Scan for the cell matching the given text and deliver its [x, y] coordinate at center. 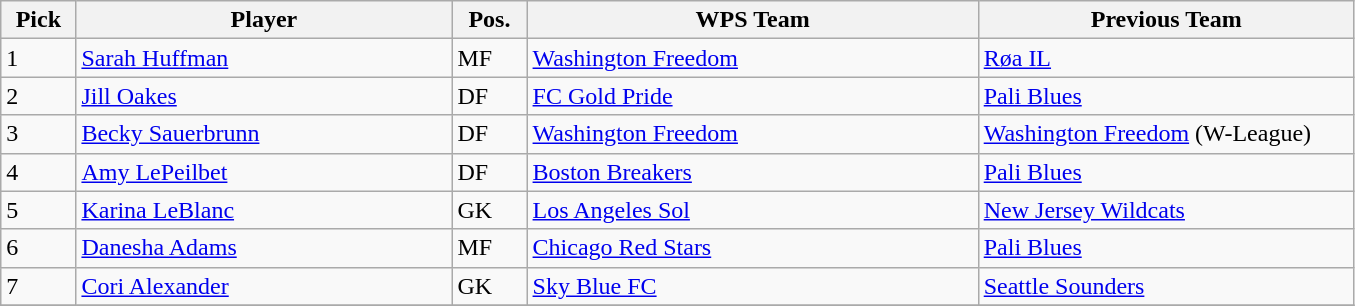
Pick [38, 20]
WPS Team [752, 20]
Karina LeBlanc [264, 210]
Amy LePeilbet [264, 172]
Chicago Red Stars [752, 248]
5 [38, 210]
Becky Sauerbrunn [264, 134]
2 [38, 96]
7 [38, 286]
Pos. [490, 20]
Cori Alexander [264, 286]
Washington Freedom (W-League) [1166, 134]
Boston Breakers [752, 172]
Player [264, 20]
Los Angeles Sol [752, 210]
Sky Blue FC [752, 286]
FC Gold Pride [752, 96]
Danesha Adams [264, 248]
Jill Oakes [264, 96]
1 [38, 58]
4 [38, 172]
New Jersey Wildcats [1166, 210]
Røa IL [1166, 58]
Previous Team [1166, 20]
Sarah Huffman [264, 58]
3 [38, 134]
6 [38, 248]
Seattle Sounders [1166, 286]
